Locate the cell with the specified text and output its (x, y) center coordinate. 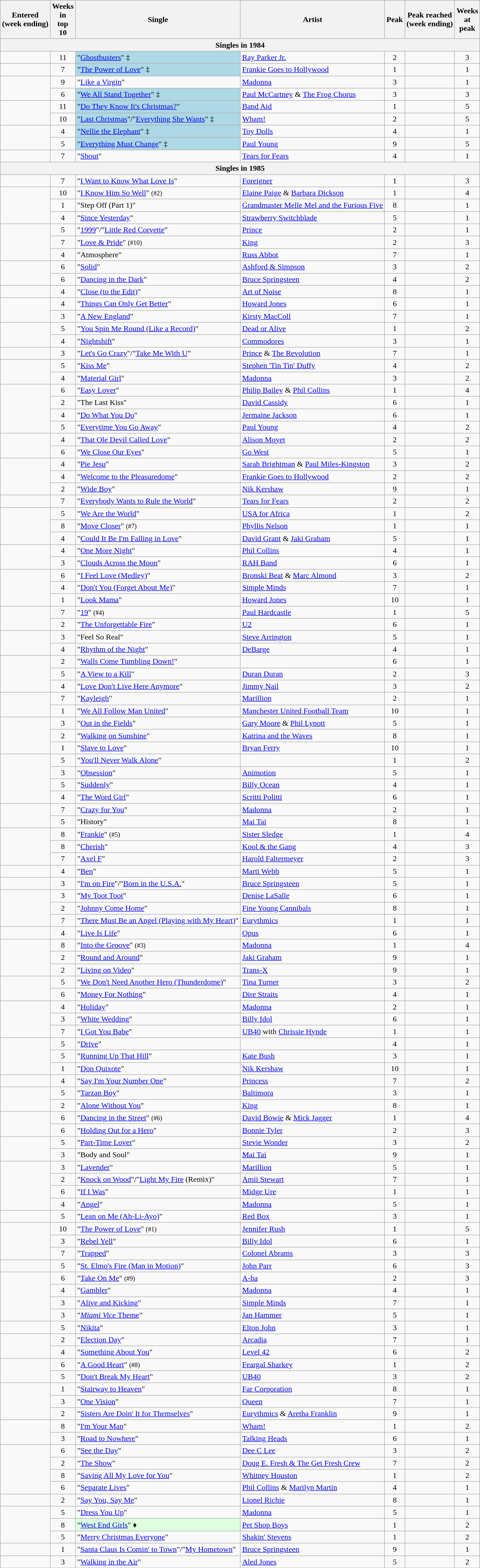
"Walking on Sunshine" (158, 735)
Stevie Wonder (313, 1142)
"I Know Him So Well" (#2) (158, 193)
Manchester United Football Team (313, 711)
David Cassidy (313, 403)
"Into the Groove" (#3) (158, 945)
"I'm Your Man" (158, 1426)
"Don't Break My Heart" (158, 1377)
Eurythmics & Aretha Franklin (313, 1414)
"Atmosphere" (158, 255)
Single (158, 19)
"Everytime You Go Away" (158, 427)
Baltimora (313, 1093)
Toy Dolls (313, 131)
Prince (313, 230)
"Round and Around" (158, 957)
Dee C Lee (313, 1451)
"I Got You Babe" (158, 1032)
Commodores (313, 341)
"Slave to Love" (158, 748)
"Solid" (158, 267)
Level 42 (313, 1352)
Philip Bailey & Phil Collins (313, 390)
"Santa Claus Is Comin' to Town"/"My Hometown" (158, 1549)
"Drive" (158, 1044)
"The Power of Love" (#1) (158, 1229)
Marti Webb (313, 871)
Bonnie Tyler (313, 1130)
Elaine Paige & Barbara Dickson (313, 193)
"Ghostbusters" ‡ (158, 57)
Jennifer Rush (313, 1229)
Princess (313, 1081)
Singles in 1984 (240, 45)
"One More Night" (158, 550)
Arcadia (313, 1340)
Katrina and the Waves (313, 735)
Prince & The Revolution (313, 353)
Shakin' Stevens (313, 1537)
"Obsession" (158, 773)
Dead or Alive (313, 329)
"Sisters Are Doin' It for Themselves" (158, 1414)
"Like a Virgin" (158, 82)
Entered(week ending) (25, 19)
"Holiday" (158, 1007)
Colonel Abrams (313, 1253)
Jaki Graham (313, 957)
"White Wedding" (158, 1019)
"Clouds Across the Moon" (158, 563)
"Out in the Fields" (158, 723)
"Easy Lover" (158, 390)
Whitney Houston (313, 1475)
"If I Was" (158, 1192)
"I Feel Love (Medley)" (158, 575)
Phil Collins (313, 550)
Talking Heads (313, 1438)
"A View to a Kill" (158, 674)
"The Last Kiss" (158, 403)
"19" (#4) (158, 612)
Sarah Brightman & Paul Miles-Kingston (313, 464)
"St. Elmo's Fire (Man in Motion)" (158, 1266)
"Walls Come Tumbling Down!" (158, 662)
Pet Shop Boys (313, 1525)
"Separate Lives" (158, 1488)
Denise LaSalle (313, 896)
Kirsty MacColl (313, 316)
Bronski Beat & Marc Almond (313, 575)
"Gambler" (158, 1290)
"Welcome to the Pleasuredome" (158, 477)
"Since Yesterday" (158, 218)
Billy Ocean (313, 785)
John Parr (313, 1266)
Jimmy Nail (313, 686)
"Johnny Come Home" (158, 908)
"One Vision" (158, 1401)
"See the Day" (158, 1451)
Midge Ure (313, 1192)
"Let's Go Crazy"/"Take Me With U" (158, 353)
"Feel So Real" (158, 637)
"The Unforgettable Fire" (158, 625)
"Miami Vice Theme" (158, 1315)
"Don't You (Forget About Me)" (158, 588)
Elton John (313, 1327)
Weeksatpeak (467, 19)
"My Toot Toot" (158, 896)
"Things Can Only Get Better" (158, 304)
"Close (to the Edit)" (158, 292)
"Election Day" (158, 1340)
Kool & the Gang (313, 847)
"Lean on Me (Ah-Li-Ayo)" (158, 1216)
Phyllis Nelson (313, 526)
"Everything Must Change" ‡ (158, 144)
"Frankie" (#5) (158, 834)
Steve Arrington (313, 637)
Paul Hardcastle (313, 612)
"You'll Never Walk Alone" (158, 760)
Red Box (313, 1216)
"Live Is Life" (158, 933)
"Walking in the Air" (158, 1562)
"Kayleigh" (158, 698)
"Material Girl" (158, 378)
Strawberry Switchblade (313, 218)
Feargal Sharkey (313, 1364)
"Dancing in the Street" (#6) (158, 1118)
Peak reached(week ending) (430, 19)
Peak (395, 19)
Russ Abbot (313, 255)
"Suddenly" (158, 785)
Artist (313, 19)
"Love & Pride" (#10) (158, 242)
Weeksintop10 (63, 19)
Tina Turner (313, 982)
"Wide Boy" (158, 489)
"Road to Nowhere" (158, 1438)
"Nellie the Elephant" ‡ (158, 131)
"The Power of Love" ‡ (158, 70)
"Trapped" (158, 1253)
"Stairway to Heaven" (158, 1389)
Queen (313, 1401)
Lionel Richie (313, 1500)
UB40 (313, 1377)
DeBarge (313, 649)
UB40 with Chrissie Hynde (313, 1032)
"The Show" (158, 1463)
Grandmaster Melle Mel and the Furious Five (313, 205)
Bryan Ferry (313, 748)
Jermaine Jackson (313, 415)
"Holding Out for a Hero" (158, 1130)
"That Ole Devil Called Love" (158, 440)
Eurythmics (313, 920)
"We All Stand Together" ‡ (158, 94)
Sister Sledge (313, 834)
"The Word Girl" (158, 797)
"Say You, Say Me" (158, 1500)
"Alive and Kicking" (158, 1303)
"Alone Without You" (158, 1105)
"Do What You Do" (158, 415)
"A Good Heart" (#8) (158, 1364)
Ashford & Simpson (313, 267)
Trans-X (313, 970)
"Merry Christmas Everyone" (158, 1537)
Ray Parker Jr. (313, 57)
"Tarzan Boy" (158, 1093)
Far Corporation (313, 1389)
"Move Closer" (#7) (158, 526)
"Shout" (158, 156)
"Crazy for You" (158, 810)
Animotion (313, 773)
"1999"/"Little Red Corvette" (158, 230)
"Lavender" (158, 1167)
Singles in 1985 (240, 168)
"Dancing in the Dark" (158, 279)
"You Spin Me Round (Like a Record)" (158, 329)
"I Want to Know What Love Is" (158, 180)
"Living on Video" (158, 970)
"Do They Know It's Christmas?" (158, 107)
"Rebel Yell" (158, 1241)
Art of Noise (313, 292)
"Say I'm Your Number One" (158, 1081)
Duran Duran (313, 674)
"I'm on Fire"/"Born in the U.S.A." (158, 883)
"Could It Be I'm Falling in Love" (158, 538)
Fine Young Cannibals (313, 908)
"We Are the World" (158, 513)
Phil Collins & Marilyn Martin (313, 1488)
Go West (313, 452)
Paul McCartney & The Frog Chorus (313, 94)
"Love Don't Live Here Anymore" (158, 686)
"Don Quixote" (158, 1068)
"Money For Nothing" (158, 995)
U2 (313, 625)
"Axel F" (158, 859)
Aled Jones (313, 1562)
"Something About You" (158, 1352)
Jan Hammer (313, 1315)
Doug E. Fresh & The Get Fresh Crew (313, 1463)
"West End Girls" ♦ (158, 1525)
Band Aid (313, 107)
Alison Moyet (313, 440)
"Ben" (158, 871)
"Rhythm of the Night" (158, 649)
Opus (313, 933)
USA for Africa (313, 513)
"Nightshift" (158, 341)
"Look Mama" (158, 600)
Kate Bush (313, 1056)
RAH Band (313, 563)
"Running Up That Hill" (158, 1056)
"Body and Soul" (158, 1155)
"Everybody Wants to Rule the World" (158, 501)
"Kiss Me" (158, 365)
"There Must Be an Angel (Playing with My Heart)" (158, 920)
"A New England" (158, 316)
Stephen 'Tin Tin' Duffy (313, 365)
"We Don't Need Another Hero (Thunderdome)" (158, 982)
"We Close Our Eyes" (158, 452)
"History" (158, 822)
"Last Christmas"/"Everything She Wants" ‡ (158, 119)
"Nikita" (158, 1327)
"Pie Jesu" (158, 464)
Scritti Politti (313, 797)
"Angel" (158, 1204)
"Part-Time Lover" (158, 1142)
David Grant & Jaki Graham (313, 538)
Harold Faltermeyer (313, 859)
David Bowie & Mick Jagger (313, 1118)
A-ha (313, 1278)
Dire Straits (313, 995)
"Step Off (Part 1)" (158, 205)
"Dress You Up" (158, 1512)
"Cherish" (158, 847)
"We All Follow Man United" (158, 711)
"Knock on Wood"/"Light My Fire (Remix)" (158, 1180)
Gary Moore & Phil Lynott (313, 723)
"Saving All My Love for You" (158, 1475)
Amii Stewart (313, 1180)
Foreigner (313, 180)
"Take On Me" (#9) (158, 1278)
